Detect which cell encompasses the target text, then output its (x, y) center coordinate. 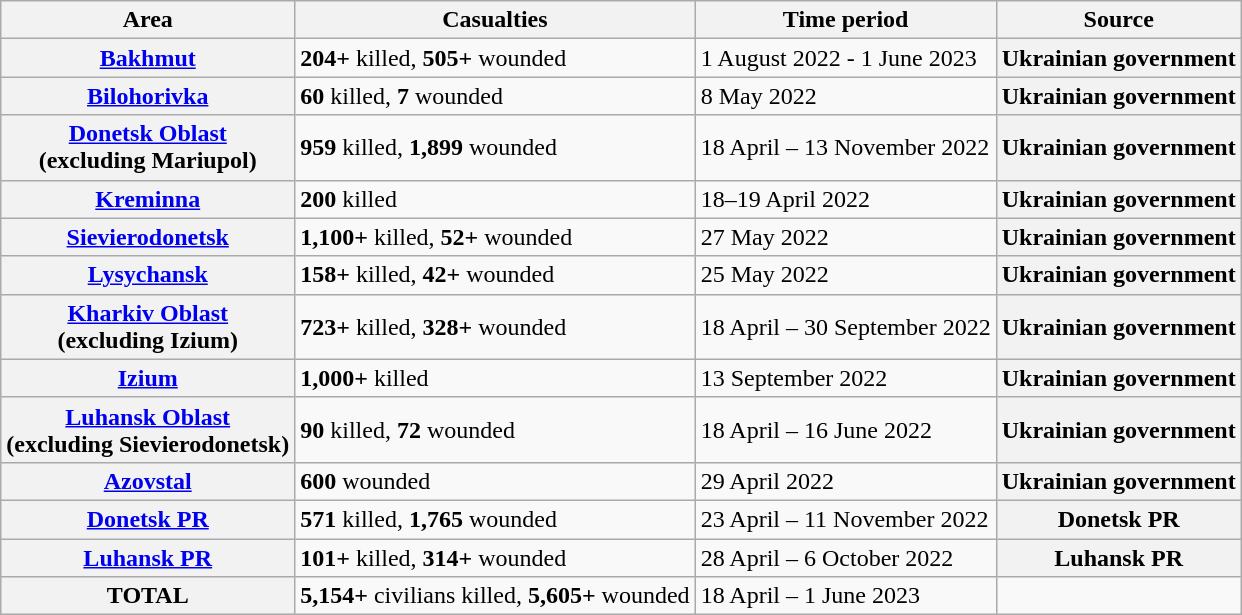
1 August 2022 - 1 June 2023 (846, 58)
200 killed (495, 199)
Bilohorivka (148, 96)
Azovstal (148, 481)
TOTAL (148, 596)
18–19 April 2022 (846, 199)
Time period (846, 20)
101+ killed, 314+ wounded (495, 557)
18 April – 16 June 2022 (846, 430)
90 killed, 72 wounded (495, 430)
Kreminna (148, 199)
28 April – 6 October 2022 (846, 557)
600 wounded (495, 481)
25 May 2022 (846, 275)
Area (148, 20)
18 April – 13 November 2022 (846, 148)
13 September 2022 (846, 378)
1,000+ killed (495, 378)
204+ killed, 505+ wounded (495, 58)
Bakhmut (148, 58)
959 killed, 1,899 wounded (495, 148)
723+ killed, 328+ wounded (495, 326)
158+ killed, 42+ wounded (495, 275)
29 April 2022 (846, 481)
Source (1118, 20)
Lysychansk (148, 275)
Kharkiv Oblast(excluding Izium) (148, 326)
Casualties (495, 20)
5,154+ civilians killed, 5,605+ wounded (495, 596)
60 killed, 7 wounded (495, 96)
23 April – 11 November 2022 (846, 519)
27 May 2022 (846, 237)
Luhansk Oblast(excluding Sievierodonetsk) (148, 430)
571 killed, 1,765 wounded (495, 519)
1,100+ killed, 52+ wounded (495, 237)
Donetsk Oblast(excluding Mariupol) (148, 148)
18 April – 30 September 2022 (846, 326)
18 April – 1 June 2023 (846, 596)
Sievierodonetsk (148, 237)
Izium (148, 378)
8 May 2022 (846, 96)
